From the cell containing the given text, extract its center point as (x, y) coordinate. 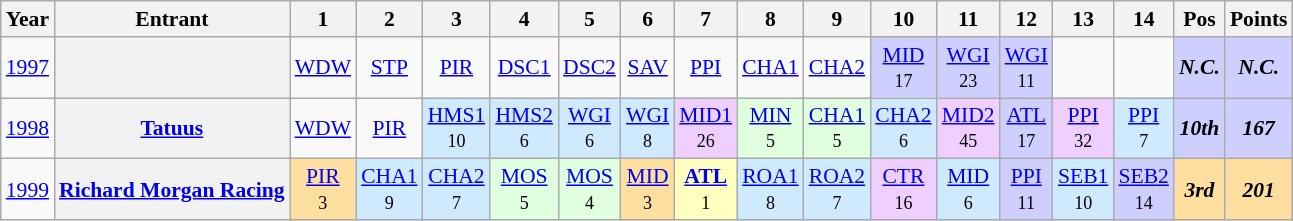
CHA1 (770, 68)
Entrant (172, 19)
MID245 (968, 128)
ROA27 (838, 190)
WGI23 (968, 68)
DSC2 (590, 68)
MID6 (968, 190)
5 (590, 19)
SEB214 (1144, 190)
MOS5 (524, 190)
12 (1026, 19)
9 (838, 19)
SEB110 (1084, 190)
Tatuus (172, 128)
Year (28, 19)
3 (457, 19)
MID126 (706, 128)
1 (323, 19)
HMS110 (457, 128)
CHA26 (904, 128)
PPI7 (1144, 128)
ROA18 (770, 190)
CTR16 (904, 190)
MID3 (648, 190)
2 (390, 19)
WGI8 (648, 128)
Points (1259, 19)
13 (1084, 19)
HMS26 (524, 128)
201 (1259, 190)
WGI6 (590, 128)
CHA15 (838, 128)
167 (1259, 128)
DSC1 (524, 68)
STP (390, 68)
MID17 (904, 68)
3rd (1200, 190)
Richard Morgan Racing (172, 190)
1999 (28, 190)
Pos (1200, 19)
1998 (28, 128)
ATL17 (1026, 128)
PPI11 (1026, 190)
MIN5 (770, 128)
ATL1 (706, 190)
WGI11 (1026, 68)
CHA19 (390, 190)
PPI32 (1084, 128)
8 (770, 19)
10 (904, 19)
CHA2 (838, 68)
CHA27 (457, 190)
SAV (648, 68)
7 (706, 19)
6 (648, 19)
1997 (28, 68)
10th (1200, 128)
PIR3 (323, 190)
4 (524, 19)
14 (1144, 19)
MOS4 (590, 190)
PPI (706, 68)
11 (968, 19)
